From the cell containing the given text, extract its center point as (x, y) coordinate. 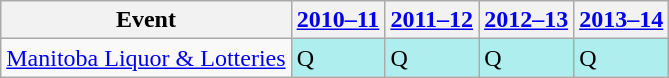
2011–12 (432, 20)
2012–13 (526, 20)
2010–11 (338, 20)
Event (146, 20)
2013–14 (622, 20)
Manitoba Liquor & Lotteries (146, 58)
